Search for the cell housing the specified text and yield its (X, Y) center coordinate. 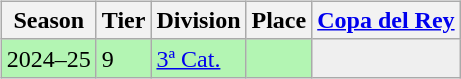
Tier (124, 20)
3ª Cat. (198, 58)
Division (198, 20)
9 (124, 58)
Copa del Rey (386, 20)
2024–25 (48, 58)
Place (279, 20)
Season (48, 20)
